Pinpoint the cell where the given text exists, returning its [x, y] midpoint coordinate. 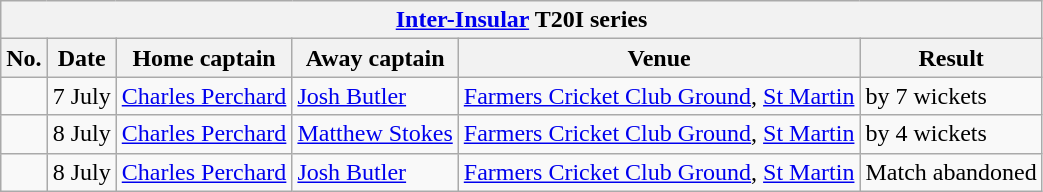
Inter-Insular T20I series [522, 20]
Result [951, 58]
by 7 wickets [951, 96]
Venue [659, 58]
Away captain [375, 58]
Match abandoned [951, 172]
by 4 wickets [951, 134]
Matthew Stokes [375, 134]
7 July [82, 96]
No. [24, 58]
Home captain [204, 58]
Date [82, 58]
